Determine the (x, y) coordinate at the center of the cell enclosing the given text.  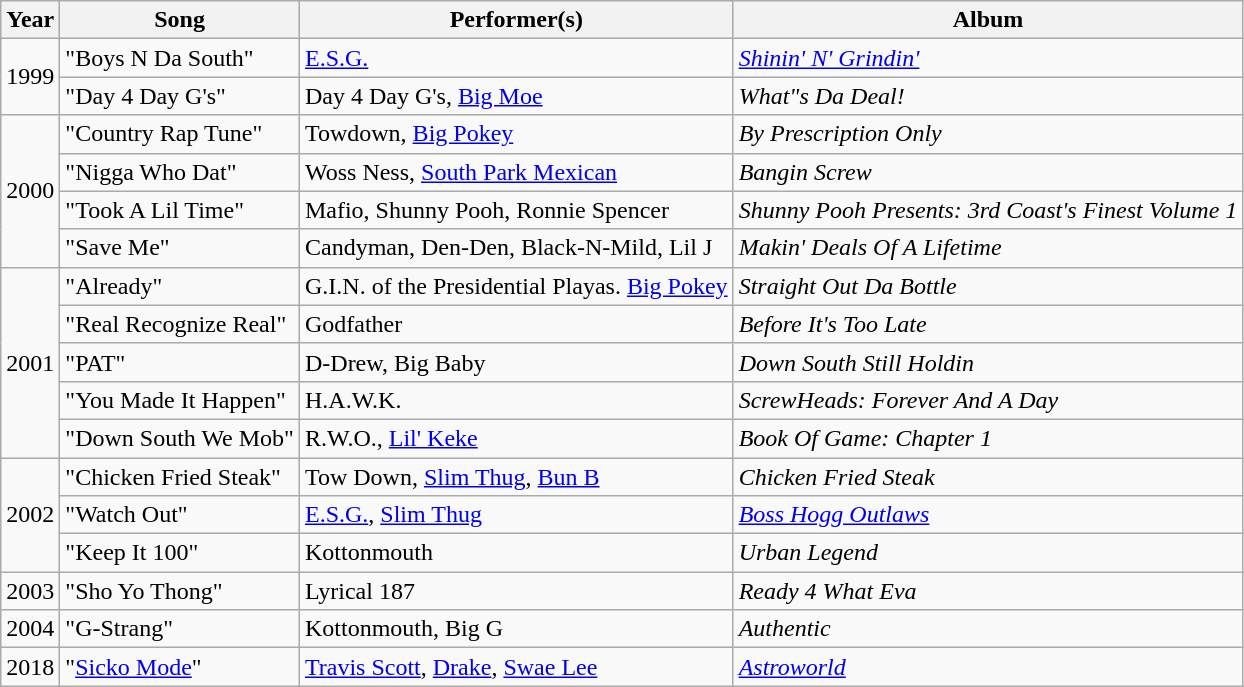
"Sho Yo Thong" (180, 591)
G.I.N. of the Presidential Playas. Big Pokey (516, 286)
"Took A Lil Time" (180, 210)
R.W.O., Lil' Keke (516, 438)
By Prescription Only (988, 134)
"Keep It 100" (180, 553)
2000 (30, 191)
Album (988, 20)
Performer(s) (516, 20)
Towdown, Big Pokey (516, 134)
Bangin Screw (988, 172)
Boss Hogg Outlaws (988, 515)
Song (180, 20)
"Down South We Mob" (180, 438)
"Already" (180, 286)
What"s Da Deal! (988, 96)
"Nigga Who Dat" (180, 172)
Woss Ness, South Park Mexican (516, 172)
"Country Rap Tune" (180, 134)
Mafio, Shunny Pooh, Ronnie Spencer (516, 210)
Shunny Pooh Presents: 3rd Coast's Finest Volume 1 (988, 210)
Ready 4 What Eva (988, 591)
2004 (30, 629)
D-Drew, Big Baby (516, 362)
Kottonmouth (516, 553)
"G-Strang" (180, 629)
Travis Scott, Drake, Swae Lee (516, 667)
Day 4 Day G's, Big Moe (516, 96)
"PAT" (180, 362)
"Real Recognize Real" (180, 324)
2001 (30, 362)
Tow Down, Slim Thug, Bun B (516, 477)
"Boys N Da South" (180, 58)
Year (30, 20)
Candyman, Den-Den, Black-N-Mild, Lil J (516, 248)
Down South Still Holdin (988, 362)
2002 (30, 515)
E.S.G., Slim Thug (516, 515)
Authentic (988, 629)
Chicken Fried Steak (988, 477)
Kottonmouth, Big G (516, 629)
2018 (30, 667)
"Day 4 Day G's" (180, 96)
"Watch Out" (180, 515)
ScrewHeads: Forever And A Day (988, 400)
"Save Me" (180, 248)
Straight Out Da Bottle (988, 286)
Before It's Too Late (988, 324)
Book Of Game: Chapter 1 (988, 438)
Godfather (516, 324)
"Chicken Fried Steak" (180, 477)
H.A.W.K. (516, 400)
"Sicko Mode" (180, 667)
Shinin' N' Grindin' (988, 58)
Lyrical 187 (516, 591)
E.S.G. (516, 58)
Astroworld (988, 667)
Urban Legend (988, 553)
"You Made It Happen" (180, 400)
Makin' Deals Of A Lifetime (988, 248)
1999 (30, 77)
2003 (30, 591)
